Extract the [x, y] coordinate from the center of the cell holding the provided text.  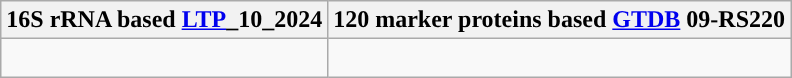
16S rRNA based LTP_10_2024 [164, 20]
120 marker proteins based GTDB 09-RS220 [560, 20]
